Detect which cell encompasses the target text, then output its (x, y) center coordinate. 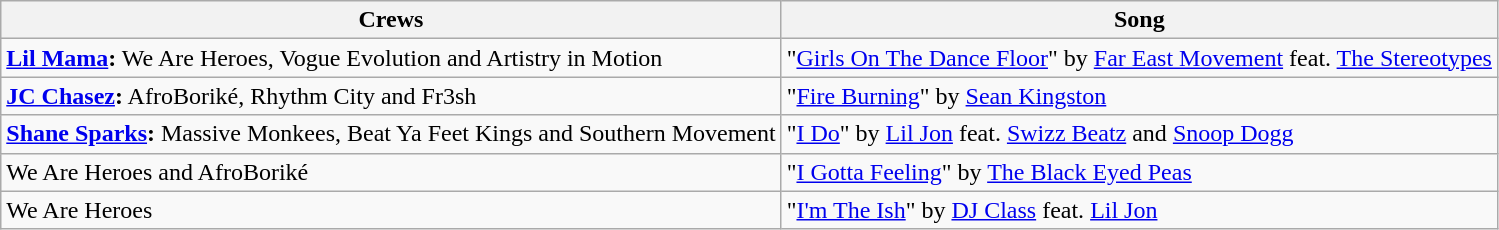
We Are Heroes (391, 210)
"I'm The Ish" by DJ Class feat. Lil Jon (1139, 210)
Lil Mama: We Are Heroes, Vogue Evolution and Artistry in Motion (391, 58)
"Fire Burning" by Sean Kingston (1139, 96)
"I Gotta Feeling" by The Black Eyed Peas (1139, 172)
"Girls On The Dance Floor" by Far East Movement feat. The Stereotypes (1139, 58)
"I Do" by Lil Jon feat. Swizz Beatz and Snoop Dogg (1139, 134)
We Are Heroes and AfroBoriké (391, 172)
Song (1139, 20)
Shane Sparks: Massive Monkees, Beat Ya Feet Kings and Southern Movement (391, 134)
Crews (391, 20)
JC Chasez: AfroBoriké, Rhythm City and Fr3sh (391, 96)
